Scan for the cell matching the given text and deliver its (x, y) coordinate at center. 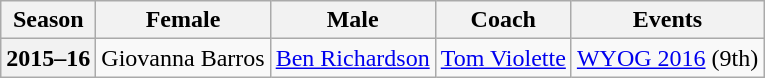
Tom Violette (503, 58)
Giovanna Barros (183, 58)
Female (183, 20)
Coach (503, 20)
Season (48, 20)
WYOG 2016 (9th) (667, 58)
Ben Richardson (352, 58)
2015–16 (48, 58)
Male (352, 20)
Events (667, 20)
